Provide the [X, Y] coordinate of the cell's center where the given text is located.  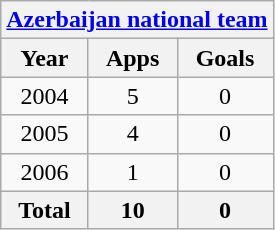
10 [132, 210]
2005 [45, 134]
Azerbaijan national team [137, 20]
Apps [132, 58]
5 [132, 96]
Total [45, 210]
2006 [45, 172]
1 [132, 172]
Year [45, 58]
4 [132, 134]
Goals [225, 58]
2004 [45, 96]
